Pinpoint the cell where the given text exists, returning its [x, y] midpoint coordinate. 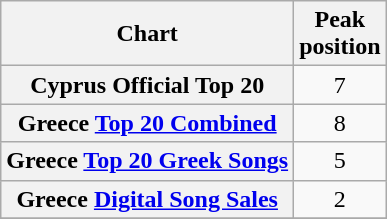
7 [340, 85]
Greece Top 20 Greek Songs [148, 161]
2 [340, 199]
Cyprus Official Top 20 [148, 85]
8 [340, 123]
Greece Top 20 Combined [148, 123]
5 [340, 161]
Chart [148, 34]
Greece Digital Song Sales [148, 199]
Peakposition [340, 34]
